Find where the given text appears and provide that cell's center as [X, Y] coordinate. 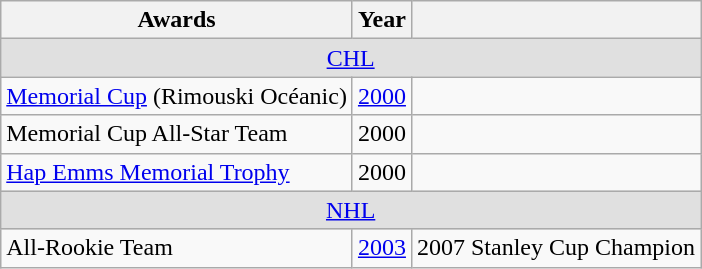
CHL [351, 58]
Memorial Cup (Rimouski Océanic) [177, 96]
Hap Emms Memorial Trophy [177, 172]
2003 [382, 248]
Awards [177, 20]
2007 Stanley Cup Champion [556, 248]
Memorial Cup All-Star Team [177, 134]
Year [382, 20]
NHL [351, 210]
All-Rookie Team [177, 248]
